From the cell containing the given text, extract its center point as (X, Y) coordinate. 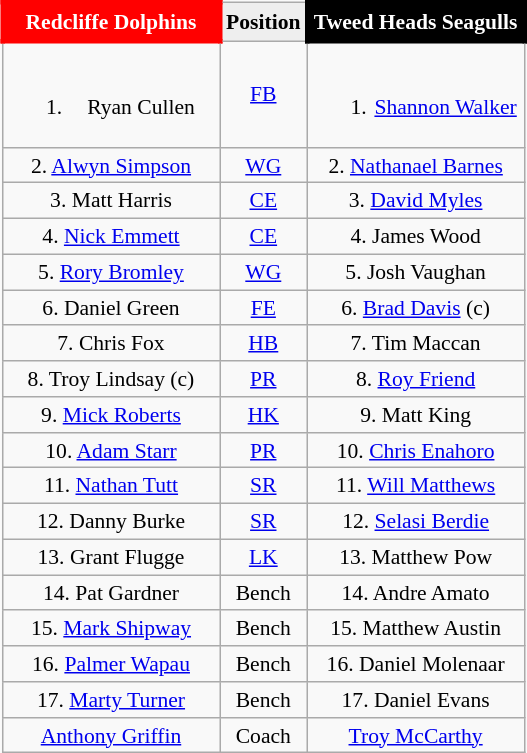
Tweed Heads Seagulls (416, 22)
Anthony Griffin (110, 735)
Ryan Cullen (110, 94)
15. Matthew Austin (416, 628)
5. Josh Vaughan (416, 272)
8. Roy Friend (416, 379)
12. Selasi Berdie (416, 522)
16. Palmer Wapau (110, 664)
4. Nick Emmett (110, 237)
6. Brad Davis (c) (416, 308)
13. Grant Flugge (110, 557)
14. Andre Amato (416, 593)
6. Daniel Green (110, 308)
Redcliffe Dolphins (110, 22)
LK (264, 557)
11. Nathan Tutt (110, 486)
2. Nathanael Barnes (416, 165)
17. Daniel Evans (416, 700)
11. Will Matthews (416, 486)
Shannon Walker (416, 94)
7. Tim Maccan (416, 343)
12. Danny Burke (110, 522)
10. Chris Enahoro (416, 450)
Troy McCarthy (416, 735)
2. Alwyn Simpson (110, 165)
Coach (264, 735)
3. David Myles (416, 201)
4. James Wood (416, 237)
FB (264, 94)
3. Matt Harris (110, 201)
HK (264, 415)
FE (264, 308)
7. Chris Fox (110, 343)
Position (264, 22)
9. Mick Roberts (110, 415)
13. Matthew Pow (416, 557)
16. Daniel Molenaar (416, 664)
10. Adam Starr (110, 450)
14. Pat Gardner (110, 593)
15. Mark Shipway (110, 628)
9. Matt King (416, 415)
8. Troy Lindsay (c) (110, 379)
HB (264, 343)
5. Rory Bromley (110, 272)
17. Marty Turner (110, 700)
